Pinpoint the cell where the given text exists, returning its (x, y) midpoint coordinate. 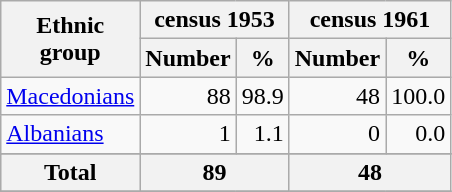
1.1 (262, 134)
0 (337, 134)
census 1953 (214, 20)
1 (188, 134)
Macedonians (70, 96)
0.0 (418, 134)
89 (214, 172)
Albanians (70, 134)
98.9 (262, 96)
88 (188, 96)
Total (70, 172)
census 1961 (370, 20)
100.0 (418, 96)
Ethnicgroup (70, 39)
